Output the (x, y) coordinate of the center of the cell containing the given text.  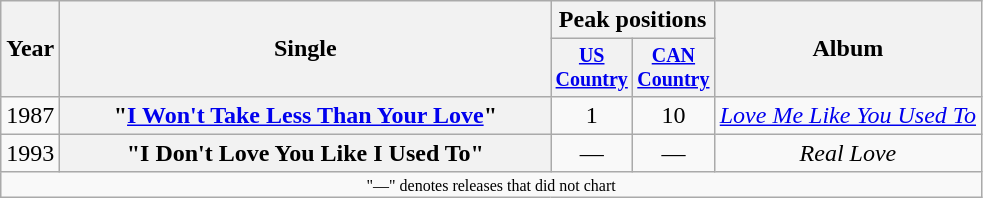
Single (306, 49)
"—" denotes releases that did not chart (492, 184)
Album (848, 49)
Year (30, 49)
10 (674, 115)
"I Won't Take Less Than Your Love" (306, 115)
1993 (30, 153)
CAN Country (674, 68)
1987 (30, 115)
Love Me Like You Used To (848, 115)
"I Don't Love You Like I Used To" (306, 153)
US Country (592, 68)
1 (592, 115)
Peak positions (632, 20)
Real Love (848, 153)
